Search for the cell housing the specified text and yield its [x, y] center coordinate. 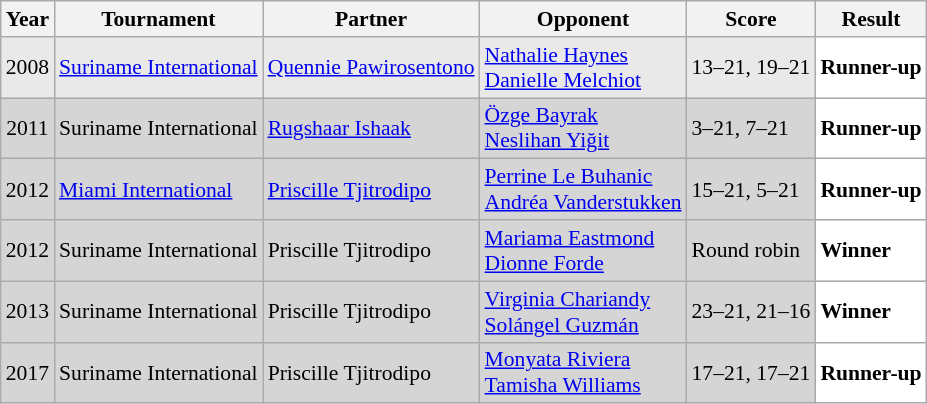
2008 [28, 68]
Score [752, 19]
Mariama Eastmond Dionne Forde [584, 250]
Partner [372, 19]
17–21, 17–21 [752, 372]
Virginia Chariandy Solángel Guzmán [584, 312]
2011 [28, 128]
Nathalie Haynes Danielle Melchiot [584, 68]
Tournament [158, 19]
2017 [28, 372]
13–21, 19–21 [752, 68]
Round robin [752, 250]
Özge Bayrak Neslihan Yiğit [584, 128]
Rugshaar Ishaak [372, 128]
15–21, 5–21 [752, 190]
23–21, 21–16 [752, 312]
2013 [28, 312]
Year [28, 19]
Opponent [584, 19]
Result [870, 19]
Miami International [158, 190]
3–21, 7–21 [752, 128]
Quennie Pawirosentono [372, 68]
Perrine Le Buhanic Andréa Vanderstukken [584, 190]
Monyata Riviera Tamisha Williams [584, 372]
